Capture the cell that displays the provided text and extract its (x, y) central coordinate. 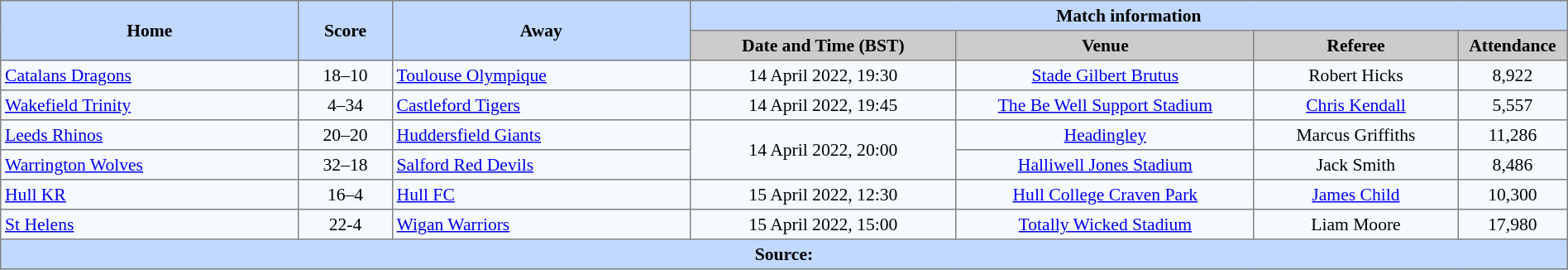
Toulouse Olympique (541, 75)
Jack Smith (1355, 165)
Wigan Warriors (541, 224)
Match information (1128, 16)
5,557 (1513, 105)
Date and Time (BST) (823, 46)
14 April 2022, 20:00 (823, 150)
Hull KR (150, 195)
Huddersfield Giants (541, 135)
17,980 (1513, 224)
Score (346, 31)
15 April 2022, 12:30 (823, 195)
Away (541, 31)
8,922 (1513, 75)
Warrington Wolves (150, 165)
Marcus Griffiths (1355, 135)
Venue (1105, 46)
Hull College Craven Park (1105, 195)
20–20 (346, 135)
16–4 (346, 195)
Hull FC (541, 195)
4–34 (346, 105)
Salford Red Devils (541, 165)
Totally Wicked Stadium (1105, 224)
Home (150, 31)
Robert Hicks (1355, 75)
Liam Moore (1355, 224)
15 April 2022, 15:00 (823, 224)
10,300 (1513, 195)
James Child (1355, 195)
Leeds Rhinos (150, 135)
Halliwell Jones Stadium (1105, 165)
Attendance (1513, 46)
Chris Kendall (1355, 105)
18–10 (346, 75)
Headingley (1105, 135)
Catalans Dragons (150, 75)
Wakefield Trinity (150, 105)
14 April 2022, 19:45 (823, 105)
Castleford Tigers (541, 105)
Source: (784, 254)
Stade Gilbert Brutus (1105, 75)
Referee (1355, 46)
The Be Well Support Stadium (1105, 105)
14 April 2022, 19:30 (823, 75)
32–18 (346, 165)
8,486 (1513, 165)
22-4 (346, 224)
St Helens (150, 224)
11,286 (1513, 135)
